Search for the cell housing the specified text and yield its (X, Y) center coordinate. 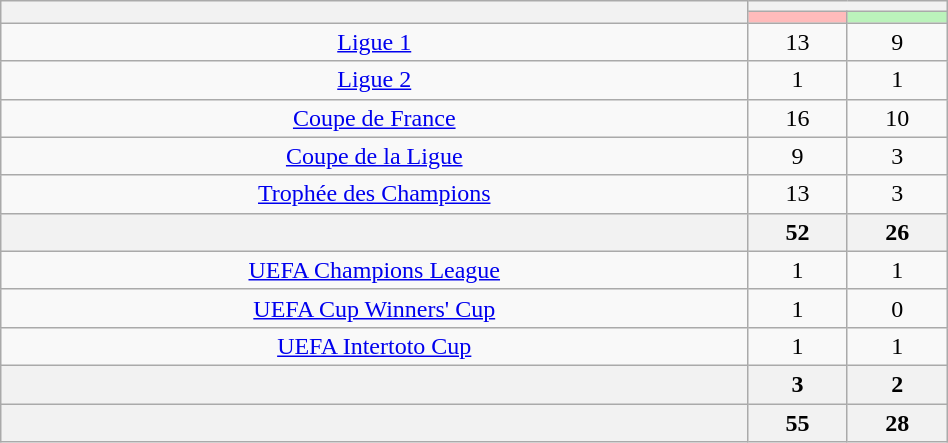
26 (897, 232)
Coupe de la Ligue (374, 156)
2 (897, 384)
10 (897, 118)
Ligue 2 (374, 80)
Coupe de France (374, 118)
Trophée des Champions (374, 194)
UEFA Cup Winners' Cup (374, 308)
52 (798, 232)
UEFA Intertoto Cup (374, 346)
UEFA Champions League (374, 270)
16 (798, 118)
0 (897, 308)
28 (897, 423)
55 (798, 423)
Ligue 1 (374, 42)
